Pinpoint the cell where the given text exists, returning its [X, Y] midpoint coordinate. 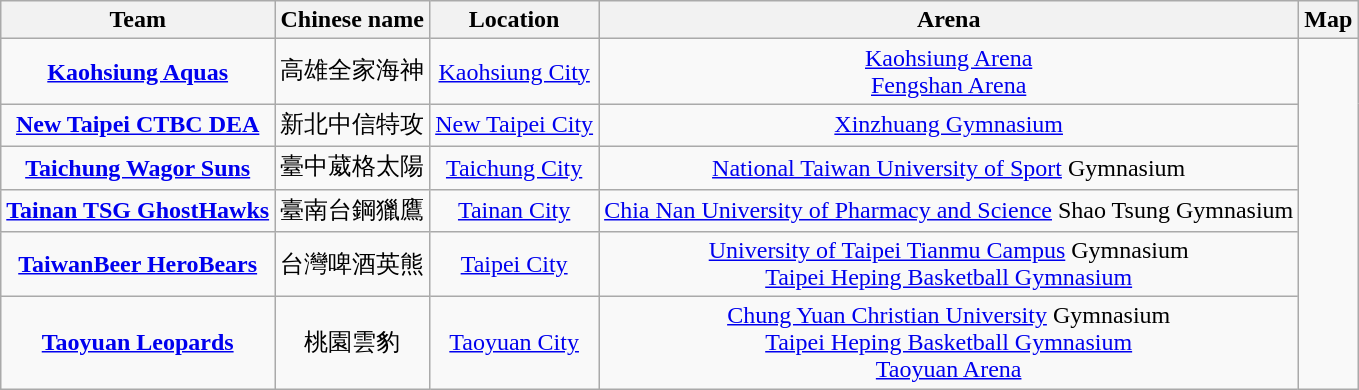
Taichung City [514, 168]
Team [138, 20]
Kaohsiung City [514, 72]
Chinese name [352, 20]
New Taipei City [514, 126]
Location [514, 20]
National Taiwan University of Sport Gymnasium [949, 168]
新北中信特攻 [352, 126]
Arena [949, 20]
Taoyuan City [514, 343]
Taichung Wagor Suns [138, 168]
Kaohsiung ArenaFengshan Arena [949, 72]
臺中葳格太陽 [352, 168]
Kaohsiung Aquas [138, 72]
University of Taipei Tianmu Campus GymnasiumTaipei Heping Basketball Gymnasium [949, 264]
Map [1328, 20]
台灣啤酒英熊 [352, 264]
Chung Yuan Christian University GymnasiumTaipei Heping Basketball GymnasiumTaoyuan Arena [949, 343]
桃園雲豹 [352, 343]
Taoyuan Leopards [138, 343]
Taipei City [514, 264]
Tainan TSG GhostHawks [138, 210]
Chia Nan University of Pharmacy and Science Shao Tsung Gymnasium [949, 210]
臺南台鋼獵鷹 [352, 210]
高雄全家海神 [352, 72]
New Taipei CTBC DEA [138, 126]
Xinzhuang Gymnasium [949, 126]
Tainan City [514, 210]
TaiwanBeer HeroBears [138, 264]
